From the cell containing the given text, extract its center point as (x, y) coordinate. 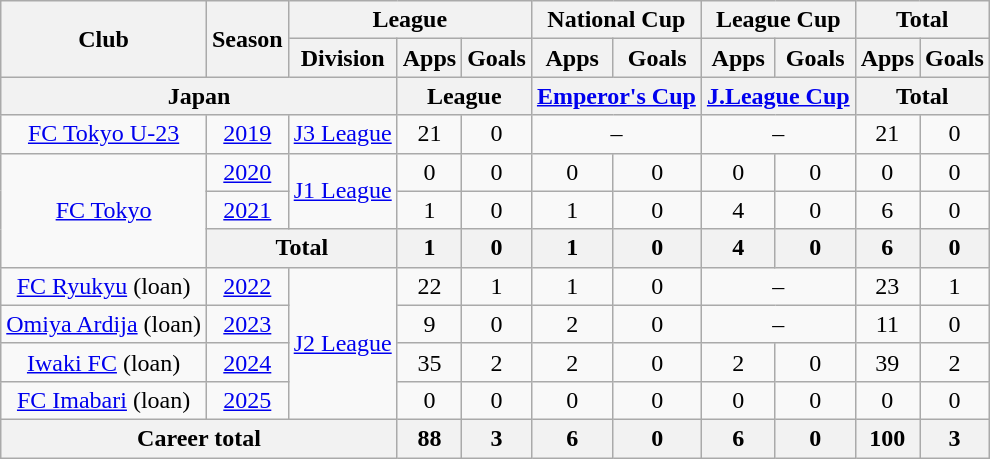
FC Tokyo U-23 (104, 134)
J.League Cup (778, 96)
2019 (247, 134)
FC Ryukyu (loan) (104, 286)
2024 (247, 362)
39 (887, 362)
National Cup (616, 20)
2022 (247, 286)
J1 League (342, 191)
League Cup (778, 20)
Emperor's Cup (616, 96)
Club (104, 39)
11 (887, 324)
35 (429, 362)
J3 League (342, 134)
Omiya Ardija (loan) (104, 324)
Division (342, 58)
2025 (247, 400)
Iwaki FC (loan) (104, 362)
22 (429, 286)
2023 (247, 324)
Season (247, 39)
2021 (247, 210)
FC Tokyo (104, 210)
J2 League (342, 343)
23 (887, 286)
100 (887, 438)
Career total (199, 438)
FC Imabari (loan) (104, 400)
9 (429, 324)
2020 (247, 172)
88 (429, 438)
Japan (199, 96)
